From the cell containing the given text, extract its center point as [X, Y] coordinate. 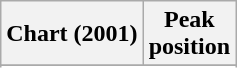
Peakposition [189, 34]
Chart (2001) [72, 34]
